Output the [x, y] coordinate of the center of the cell containing the given text.  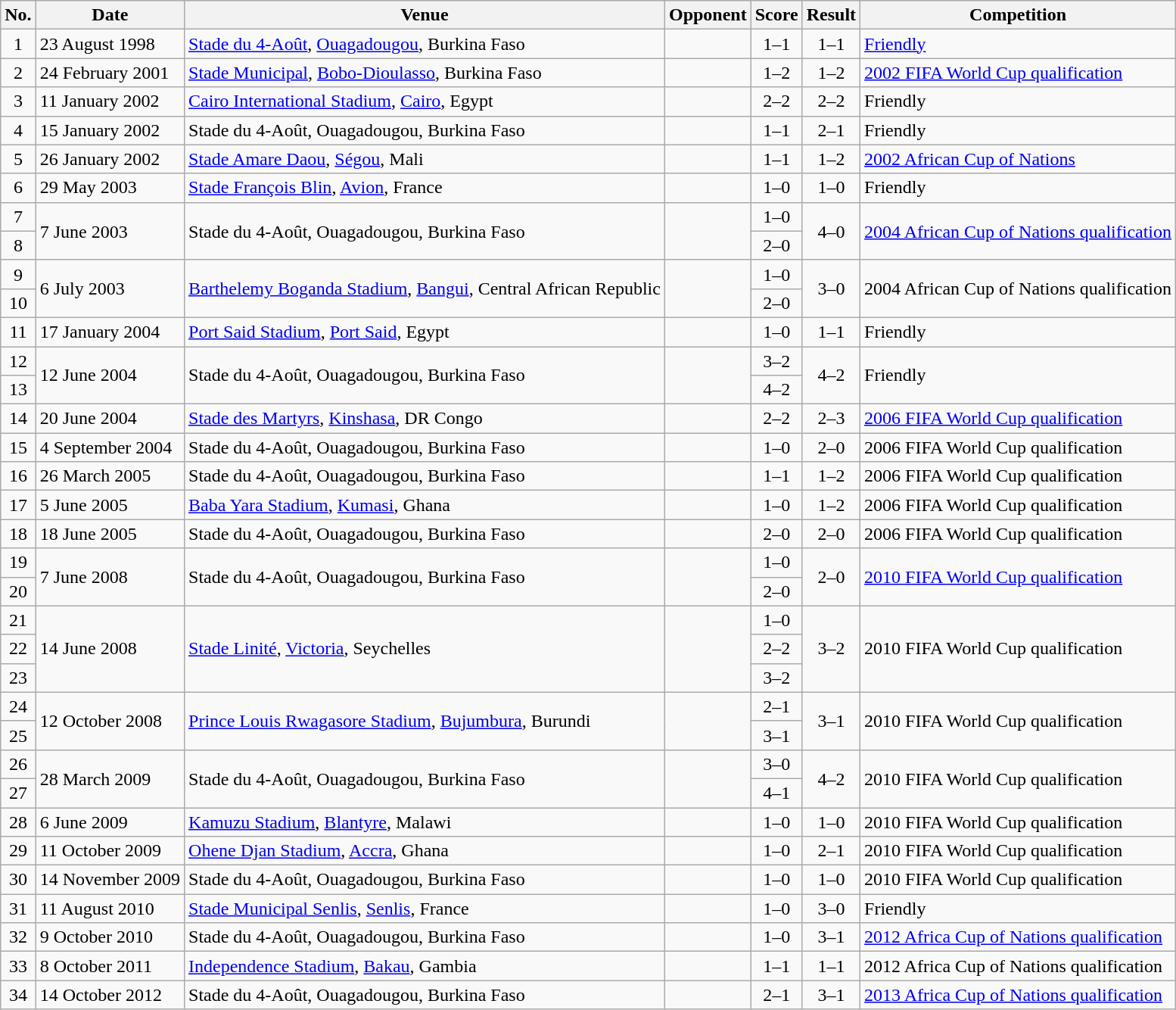
18 [18, 534]
Stade Linité, Victoria, Seychelles [425, 649]
26 January 2002 [110, 159]
9 [18, 274]
No. [18, 15]
12 June 2004 [110, 376]
Stade Municipal, Bobo-Dioulasso, Burkina Faso [425, 73]
11 [18, 332]
24 February 2001 [110, 73]
9 October 2010 [110, 937]
31 [18, 909]
6 [18, 188]
10 [18, 303]
4–0 [831, 231]
14 [18, 419]
18 June 2005 [110, 534]
7 June 2003 [110, 231]
19 [18, 563]
Cairo International Stadium, Cairo, Egypt [425, 101]
4–1 [776, 793]
14 October 2012 [110, 995]
Baba Yara Stadium, Kumasi, Ghana [425, 505]
8 [18, 245]
23 August 1998 [110, 44]
20 [18, 591]
8 October 2011 [110, 966]
2–3 [831, 419]
Score [776, 15]
2 [18, 73]
32 [18, 937]
6 June 2009 [110, 821]
Port Said Stadium, Port Said, Egypt [425, 332]
Ohene Djan Stadium, Accra, Ghana [425, 851]
26 [18, 764]
Stade Amare Daou, Ségou, Mali [425, 159]
11 October 2009 [110, 851]
Result [831, 15]
29 May 2003 [110, 188]
28 [18, 821]
3 [18, 101]
Date [110, 15]
12 October 2008 [110, 721]
27 [18, 793]
5 [18, 159]
11 August 2010 [110, 909]
22 [18, 649]
Stade des Martyrs, Kinshasa, DR Congo [425, 419]
14 June 2008 [110, 649]
Competition [1019, 15]
15 January 2002 [110, 130]
29 [18, 851]
15 [18, 447]
Barthelemy Boganda Stadium, Bangui, Central African Republic [425, 288]
1 [18, 44]
14 November 2009 [110, 880]
Stade Municipal Senlis, Senlis, France [425, 909]
12 [18, 361]
6 July 2003 [110, 288]
5 June 2005 [110, 505]
25 [18, 735]
17 January 2004 [110, 332]
23 [18, 678]
20 June 2004 [110, 419]
Independence Stadium, Bakau, Gambia [425, 966]
Venue [425, 15]
Opponent [708, 15]
2013 Africa Cup of Nations qualification [1019, 995]
21 [18, 620]
34 [18, 995]
2002 FIFA World Cup qualification [1019, 73]
30 [18, 880]
7 June 2008 [110, 577]
Prince Louis Rwagasore Stadium, Bujumbura, Burundi [425, 721]
2002 African Cup of Nations [1019, 159]
13 [18, 390]
4 September 2004 [110, 447]
4 [18, 130]
16 [18, 476]
Stade François Blin, Avion, France [425, 188]
26 March 2005 [110, 476]
Kamuzu Stadium, Blantyre, Malawi [425, 821]
7 [18, 217]
28 March 2009 [110, 778]
11 January 2002 [110, 101]
24 [18, 706]
17 [18, 505]
33 [18, 966]
